Determine the [x, y] coordinate at the center of the cell enclosing the given text.  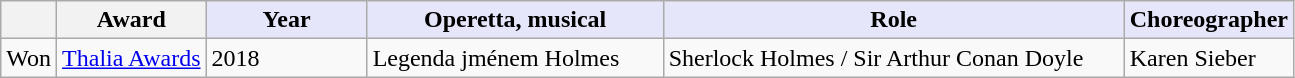
Operetta, musical [515, 20]
Karen Sieber [1208, 58]
Award [132, 20]
Choreographer [1208, 20]
2018 [286, 58]
Won [29, 58]
Sherlock Holmes / Sir Arthur Conan Doyle [894, 58]
Year [286, 20]
Role [894, 20]
Thalia Awards [132, 58]
Legenda jménem Holmes [515, 58]
